Locate the cell with the specified text and output its (X, Y) center coordinate. 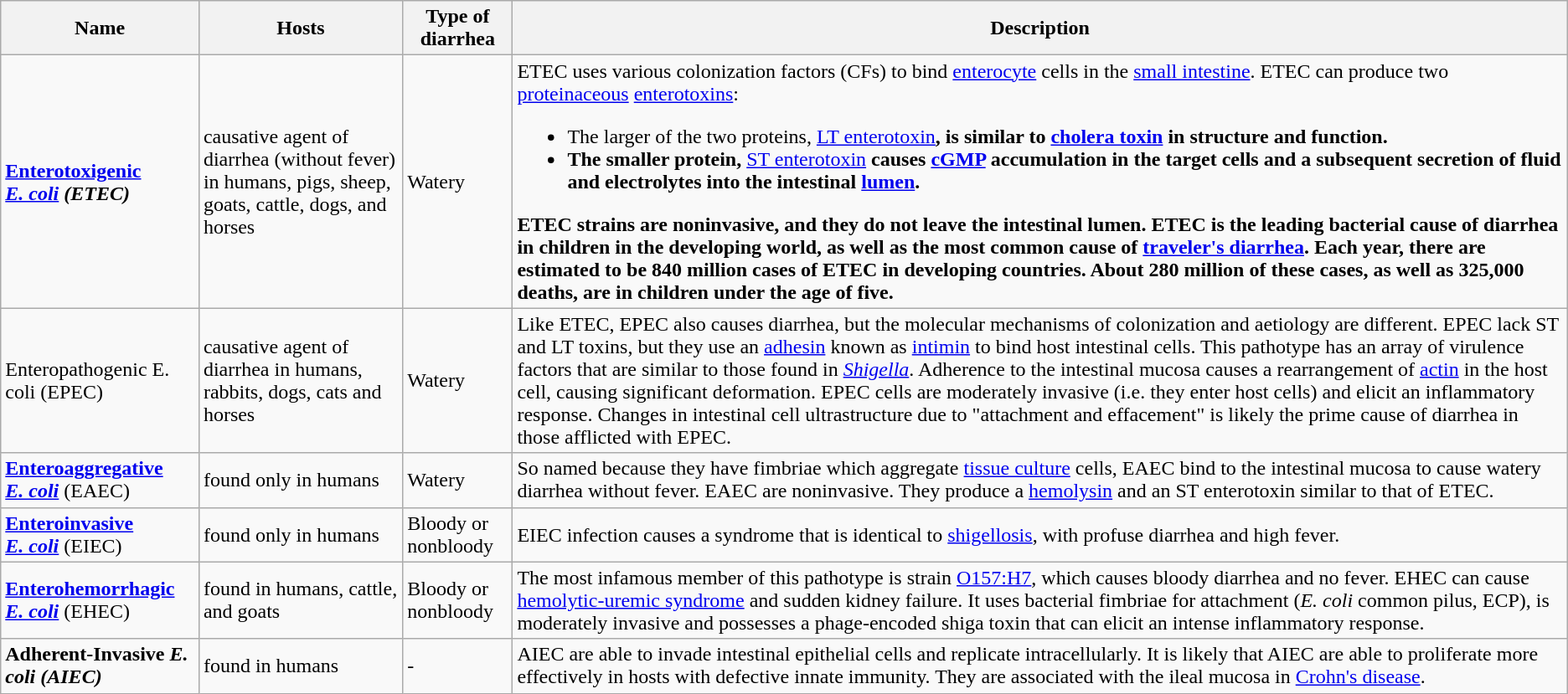
causative agent of diarrhea in humans, rabbits, dogs, cats and horses (300, 380)
EnterotoxigenicE. coli (ETEC) (101, 182)
Description (1040, 28)
found in humans (300, 666)
causative agent of diarrhea (without fever) in humans, pigs, sheep, goats, cattle, dogs, and horses (300, 182)
- (457, 666)
Adherent-Invasive E. coli (AIEC) (101, 666)
EIEC infection causes a syndrome that is identical to shigellosis, with profuse diarrhea and high fever. (1040, 534)
EnteroinvasiveE. coli (EIEC) (101, 534)
Name (101, 28)
Hosts (300, 28)
Type of diarrhea (457, 28)
EnterohemorrhagicE. coli (EHEC) (101, 600)
EnteroaggregativeE. coli (EAEC) (101, 481)
found in humans, cattle, and goats (300, 600)
Enteropathogenic E. coli (EPEC) (101, 380)
